Return the [x, y] coordinate for the center point of the cell that contains the specified text.  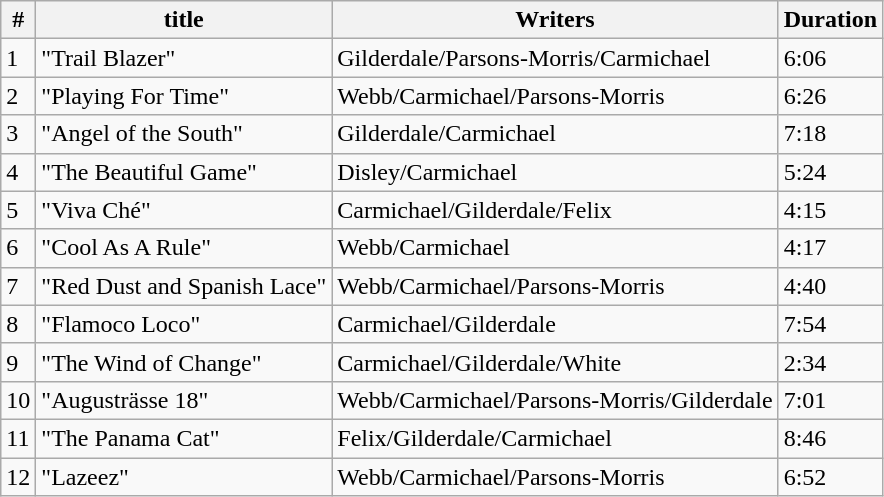
"The Wind of Change" [184, 362]
"Angel of the South" [184, 134]
title [184, 20]
Gilderdale/Parsons-Morris/Carmichael [555, 58]
Webb/Carmichael [555, 248]
7:54 [830, 324]
8:46 [830, 438]
"Playing For Time" [184, 96]
3 [18, 134]
12 [18, 477]
7:01 [830, 400]
2 [18, 96]
10 [18, 400]
8 [18, 324]
Webb/Carmichael/Parsons-Morris/Gilderdale [555, 400]
7:18 [830, 134]
# [18, 20]
5 [18, 210]
"The Beautiful Game" [184, 172]
11 [18, 438]
4 [18, 172]
7 [18, 286]
"Cool As A Rule" [184, 248]
Disley/Carmichael [555, 172]
6:26 [830, 96]
Carmichael/Gilderdale/White [555, 362]
"Trail Blazer" [184, 58]
4:15 [830, 210]
"Flamoco Loco" [184, 324]
5:24 [830, 172]
Carmichael/Gilderdale/Felix [555, 210]
6 [18, 248]
Duration [830, 20]
"The Panama Cat" [184, 438]
2:34 [830, 362]
"Lazeez" [184, 477]
6:52 [830, 477]
Gilderdale/Carmichael [555, 134]
4:40 [830, 286]
Writers [555, 20]
"Augusträsse 18" [184, 400]
"Viva Ché" [184, 210]
"Red Dust and Spanish Lace" [184, 286]
1 [18, 58]
Felix/Gilderdale/Carmichael [555, 438]
Carmichael/Gilderdale [555, 324]
4:17 [830, 248]
9 [18, 362]
6:06 [830, 58]
